From the cell containing the given text, extract its center point as (X, Y) coordinate. 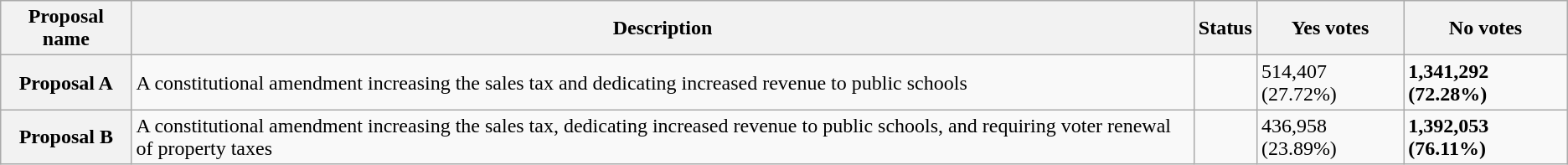
Proposal name (66, 28)
436,958 (23.89%) (1330, 137)
No votes (1486, 28)
A constitutional amendment increasing the sales tax, dedicating increased revenue to public schools, and requiring voter renewal of property taxes (663, 137)
514,407 (27.72%) (1330, 82)
Description (663, 28)
1,341,292 (72.28%) (1486, 82)
A constitutional amendment increasing the sales tax and dedicating increased revenue to public schools (663, 82)
Proposal B (66, 137)
1,392,053 (76.11%) (1486, 137)
Proposal A (66, 82)
Status (1225, 28)
Yes votes (1330, 28)
